From the cell containing the given text, extract its center point as (X, Y) coordinate. 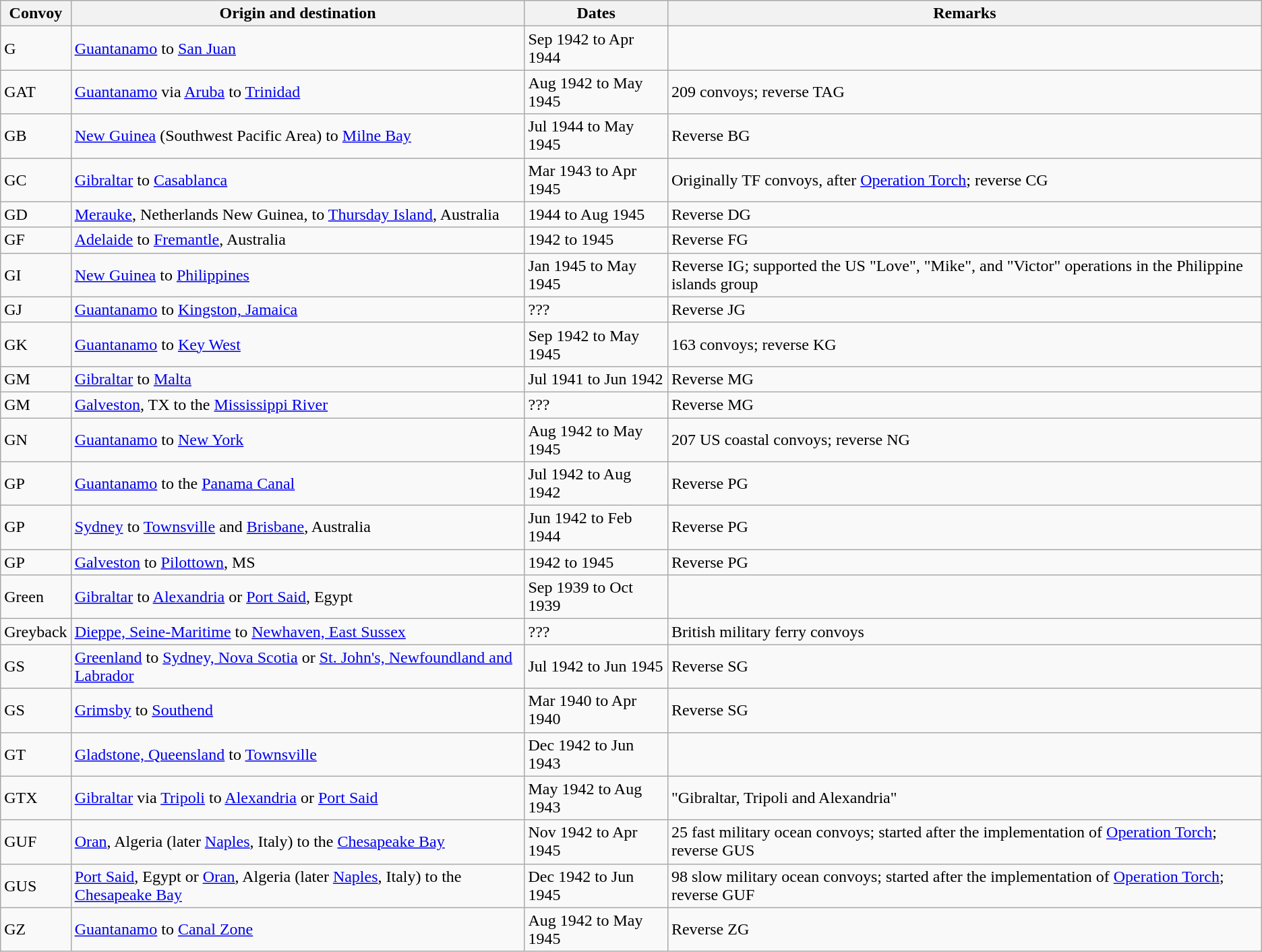
Nov 1942 to Apr 1945 (596, 841)
Reverse IG; supported the US "Love", "Mike", and "Victor" operations in the Philippine islands group (964, 275)
Galveston, TX to the Mississippi River (298, 405)
25 fast military ocean convoys; started after the implementation of Operation Torch; reverse GUS (964, 841)
Dieppe, Seine-Maritime to Newhaven, East Sussex (298, 632)
Sep 1939 to Oct 1939 (596, 597)
Jul 1942 to Aug 1942 (596, 484)
163 convoys; reverse KG (964, 344)
Grimsby to Southend (298, 711)
Guantanamo to Key West (298, 344)
1944 to Aug 1945 (596, 214)
GT (36, 754)
Reverse ZG (964, 929)
Guantanamo via Aruba to Trinidad (298, 92)
Guantanamo to New York (298, 440)
GB (36, 136)
Gibraltar to Casablanca (298, 179)
Guantanamo to San Juan (298, 49)
Merauke, Netherlands New Guinea, to Thursday Island, Australia (298, 214)
207 US coastal convoys; reverse NG (964, 440)
GK (36, 344)
Mar 1943 to Apr 1945 (596, 179)
Reverse BG (964, 136)
Jan 1945 to May 1945 (596, 275)
GC (36, 179)
G (36, 49)
Reverse JG (964, 309)
Jul 1941 to Jun 1942 (596, 379)
GF (36, 240)
Gibraltar to Malta (298, 379)
Mar 1940 to Apr 1940 (596, 711)
Sydney to Townsville and Brisbane, Australia (298, 527)
Port Said, Egypt or Oran, Algeria (later Naples, Italy) to the Chesapeake Bay (298, 886)
Originally TF convoys, after Operation Torch; reverse CG (964, 179)
GD (36, 214)
Origin and destination (298, 13)
New Guinea to Philippines (298, 275)
Convoy (36, 13)
GZ (36, 929)
Guantanamo to the Panama Canal (298, 484)
New Guinea (Southwest Pacific Area) to Milne Bay (298, 136)
Jun 1942 to Feb 1944 (596, 527)
Remarks (964, 13)
Gibraltar to Alexandria or Port Said, Egypt (298, 597)
Dates (596, 13)
Green (36, 597)
GUS (36, 886)
98 slow military ocean convoys; started after the implementation of Operation Torch; reverse GUF (964, 886)
Guantanamo to Kingston, Jamaica (298, 309)
GJ (36, 309)
Galveston to Pilottown, MS (298, 562)
Gladstone, Queensland to Townsville (298, 754)
Reverse DG (964, 214)
Guantanamo to Canal Zone (298, 929)
209 convoys; reverse TAG (964, 92)
Gibraltar via Tripoli to Alexandria or Port Said (298, 798)
Greenland to Sydney, Nova Scotia or St. John's, Newfoundland and Labrador (298, 666)
Reverse FG (964, 240)
GAT (36, 92)
Jul 1944 to May 1945 (596, 136)
GN (36, 440)
GTX (36, 798)
GI (36, 275)
GUF (36, 841)
Sep 1942 to Apr 1944 (596, 49)
Oran, Algeria (later Naples, Italy) to the Chesapeake Bay (298, 841)
Greyback (36, 632)
Adelaide to Fremantle, Australia (298, 240)
Dec 1942 to Jun 1943 (596, 754)
British military ferry convoys (964, 632)
May 1942 to Aug 1943 (596, 798)
"Gibraltar, Tripoli and Alexandria" (964, 798)
Jul 1942 to Jun 1945 (596, 666)
Dec 1942 to Jun 1945 (596, 886)
Sep 1942 to May 1945 (596, 344)
